From the cell containing the given text, extract its center point as (X, Y) coordinate. 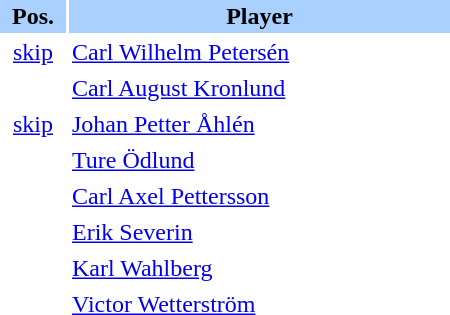
Player (260, 16)
Erik Severin (260, 232)
Johan Petter Åhlén (260, 124)
Carl August Kronlund (260, 88)
Karl Wahlberg (260, 268)
Pos. (33, 16)
Ture Ödlund (260, 160)
Carl Axel Pettersson (260, 196)
Carl Wilhelm Petersén (260, 52)
